Scan for the cell matching the given text and deliver its [X, Y] coordinate at center. 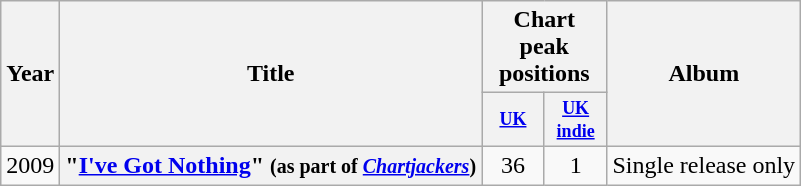
1 [576, 165]
2009 [30, 165]
Album [704, 74]
Title [271, 74]
Chart peak positions [544, 47]
36 [514, 165]
"I've Got Nothing" (as part of Chartjackers) [271, 165]
UK indie [576, 120]
Year [30, 74]
UK [514, 120]
Single release only [704, 165]
